Pinpoint the cell where the given text exists, returning its [X, Y] midpoint coordinate. 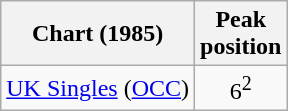
Peakposition [241, 34]
Chart (1985) [98, 34]
UK Singles (OCC) [98, 88]
62 [241, 88]
